Pinpoint the cell where the given text exists, returning its [X, Y] midpoint coordinate. 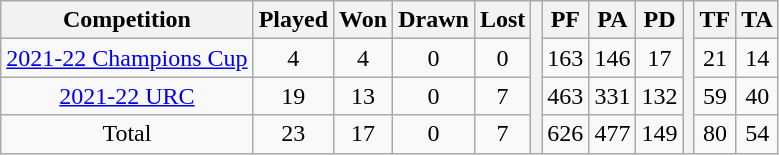
Lost [502, 20]
Drawn [434, 20]
Played [293, 20]
21 [715, 58]
463 [566, 96]
14 [758, 58]
TF [715, 20]
477 [612, 134]
132 [660, 96]
PD [660, 20]
54 [758, 134]
Total [127, 134]
331 [612, 96]
PA [612, 20]
59 [715, 96]
146 [612, 58]
19 [293, 96]
Won [364, 20]
626 [566, 134]
Competition [127, 20]
40 [758, 96]
149 [660, 134]
163 [566, 58]
80 [715, 134]
2021-22 Champions Cup [127, 58]
TA [758, 20]
PF [566, 20]
13 [364, 96]
23 [293, 134]
2021-22 URC [127, 96]
